For the text-containing cell, return its midpoint in (x, y) coordinate format. 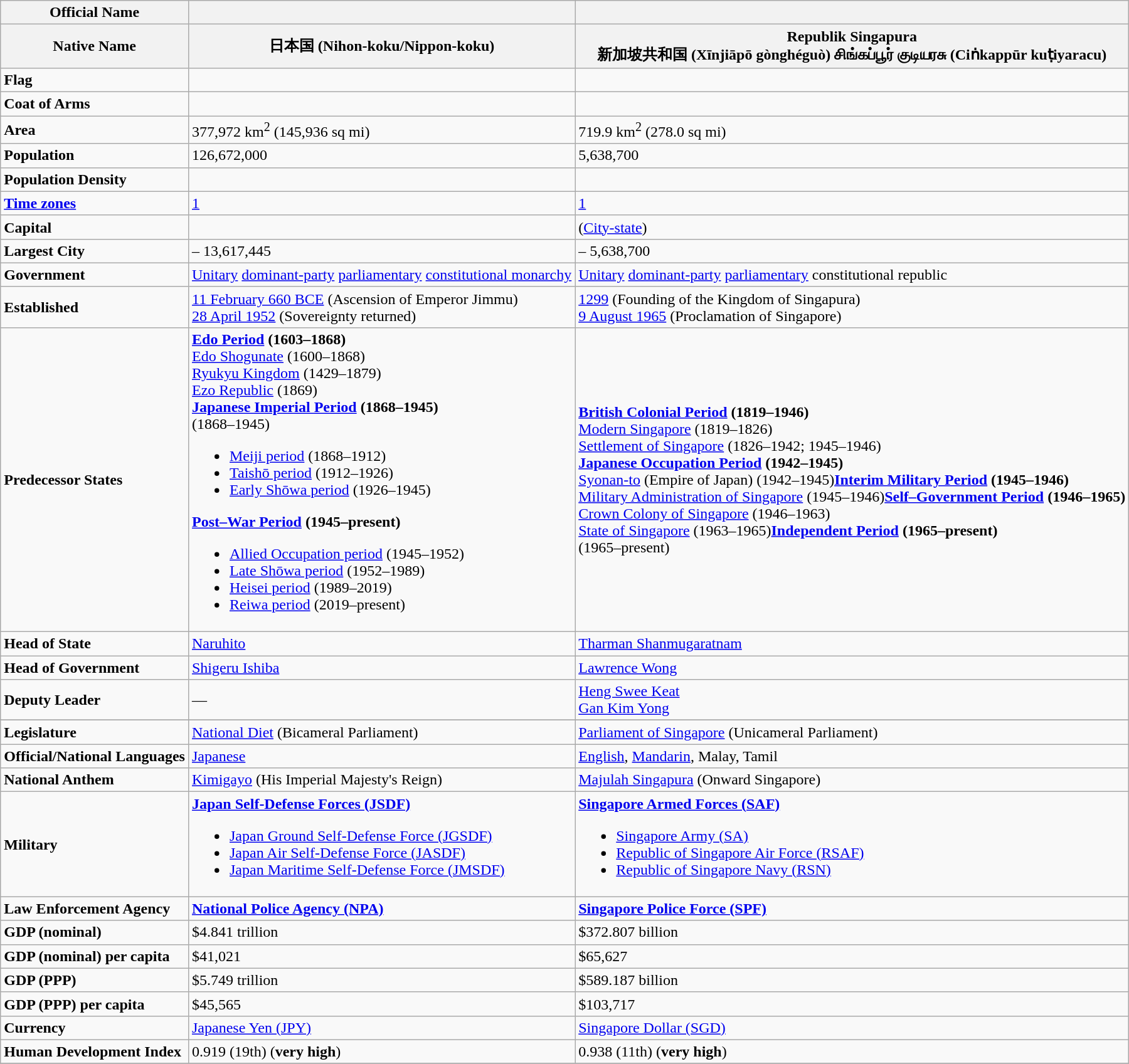
Military (95, 844)
$372.807 billion (852, 932)
$65,627 (852, 956)
Largest City (95, 251)
$4.841 trillion (381, 932)
Law Enforcement Agency (95, 909)
Unitary dominant-party parliamentary constitutional monarchy (381, 275)
0.919 (19th) (very high) (381, 1051)
$41,021 (381, 956)
GDP (PPP) (95, 980)
Official/National Languages (95, 756)
11 February 660 BCE (Ascension of Emperor Jimmu)28 April 1952 (Sovereignty returned) (381, 307)
Currency (95, 1028)
Deputy Leader (95, 700)
Head of Government (95, 668)
$5.749 trillion (381, 980)
National Diet (Bicameral Parliament) (381, 732)
GDP (PPP) per capita (95, 1004)
GDP (nominal) per capita (95, 956)
Legislature (95, 732)
0.938 (11th) (very high) (852, 1051)
日本国 (Nihon-koku/Nippon-koku) (381, 46)
Predecessor States (95, 479)
Native Name (95, 46)
Singapore Armed Forces (SAF) Singapore Army (SA) Republic of Singapore Air Force (RSAF) Republic of Singapore Navy (RSN) (852, 844)
Republik Singapura新加坡共和国 (Xīnjiāpō gònghéguò) சிங்கப்பூர் குடியரசு (Ciṅkappūr kuṭiyaracu) (852, 46)
Flag (95, 80)
5,638,700 (852, 155)
Majulah Singapura (Onward Singapore) (852, 780)
Kimigayo (His Imperial Majesty's Reign) (381, 780)
Singapore Dollar (SGD) (852, 1028)
Area (95, 129)
Human Development Index (95, 1051)
Unitary dominant-party parliamentary constitutional republic (852, 275)
(City-state) (852, 227)
719.9 km2 (278.0 sq mi) (852, 129)
Population Density (95, 179)
Population (95, 155)
Japanese (381, 756)
126,672,000 (381, 155)
– 13,617,445 (381, 251)
Shigeru Ishiba (381, 668)
Government (95, 275)
Time zones (95, 203)
National Anthem (95, 780)
Coat of Arms (95, 103)
$103,717 (852, 1004)
$45,565 (381, 1004)
Parliament of Singapore (Unicameral Parliament) (852, 732)
Naruhito (381, 644)
– 5,638,700 (852, 251)
Official Name (95, 13)
$589.187 billion (852, 980)
Established (95, 307)
Tharman Shanmugaratnam (852, 644)
GDP (nominal) (95, 932)
National Police Agency (NPA) (381, 909)
Head of State (95, 644)
1299 (Founding of the Kingdom of Singapura)9 August 1965 (Proclamation of Singapore) (852, 307)
377,972 km2 (145,936 sq mi) (381, 129)
Singapore Police Force (SPF) (852, 909)
Lawrence Wong (852, 668)
— (381, 700)
Heng Swee Keat Gan Kim Yong (852, 700)
Japanese Yen (JPY) (381, 1028)
English, Mandarin, Malay, Tamil (852, 756)
Capital (95, 227)
